Find where the given text appears and provide that cell's center as (X, Y) coordinate. 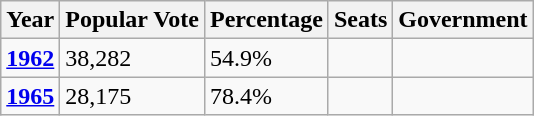
38,282 (132, 58)
Seats (360, 20)
1962 (30, 58)
Year (30, 20)
28,175 (132, 96)
Percentage (266, 20)
Government (463, 20)
78.4% (266, 96)
Popular Vote (132, 20)
54.9% (266, 58)
1965 (30, 96)
